Extract the (x, y) coordinate from the center of the cell holding the provided text.  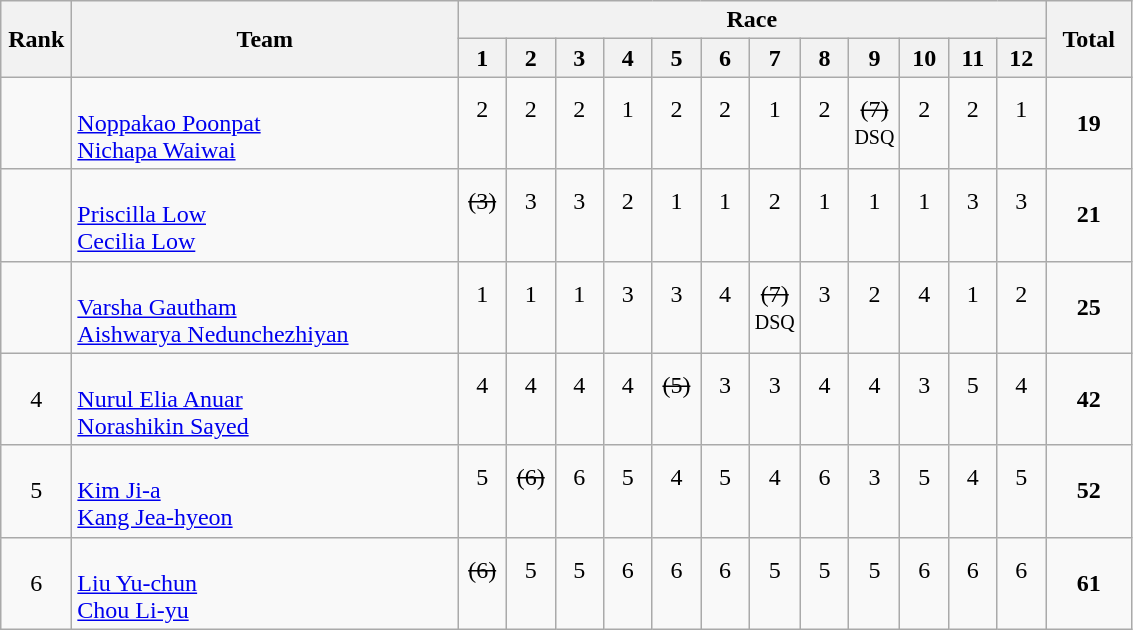
25 (1089, 307)
(3) (482, 215)
61 (1089, 583)
12 (1022, 58)
19 (1089, 123)
11 (974, 58)
10 (924, 58)
Total (1089, 39)
(5) (676, 399)
Varsha GauthamAishwarya Nedunchezhiyan (265, 307)
Kim Ji-aKang Jea-hyeon (265, 491)
42 (1089, 399)
9 (874, 58)
7 (774, 58)
Noppakao PoonpatNichapa Waiwai (265, 123)
52 (1089, 491)
Priscilla LowCecilia Low (265, 215)
21 (1089, 215)
Team (265, 39)
8 (824, 58)
Nurul Elia AnuarNorashikin Sayed (265, 399)
Liu Yu-chunChou Li-yu (265, 583)
Race (752, 20)
Rank (36, 39)
